Locate the cell with the specified text and output its [X, Y] center coordinate. 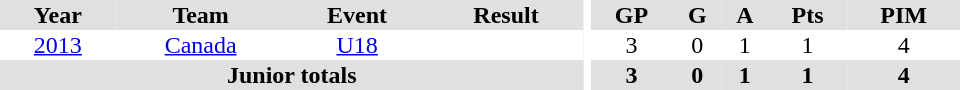
2013 [58, 45]
Result [506, 15]
Junior totals [292, 75]
U18 [358, 45]
Year [58, 15]
PIM [904, 15]
Event [358, 15]
A [745, 15]
Pts [808, 15]
Team [201, 15]
Canada [201, 45]
GP [631, 15]
G [698, 15]
